Scan for the cell matching the given text and deliver its [x, y] coordinate at center. 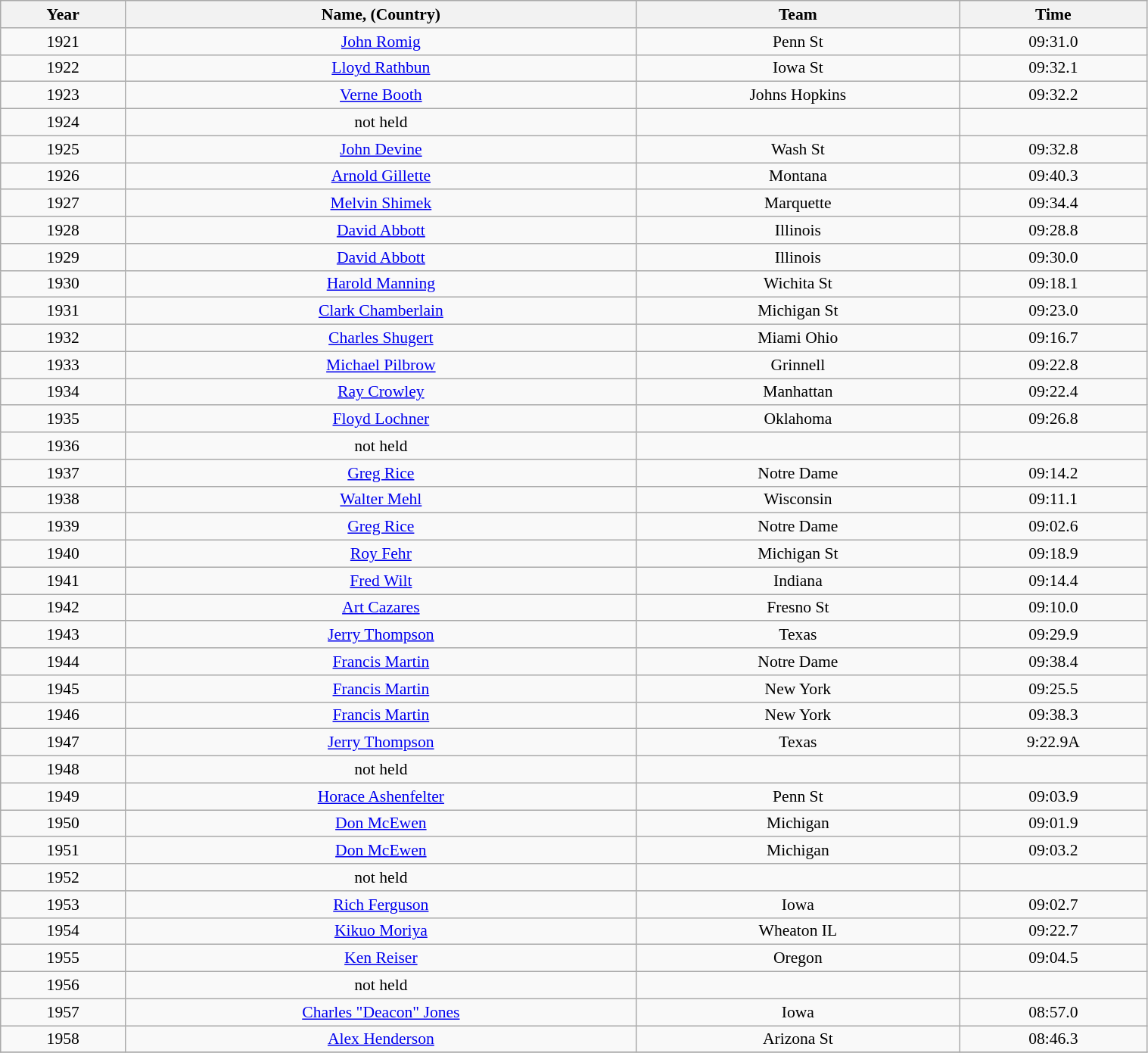
Johns Hopkins [798, 95]
Name, (Country) [381, 14]
09:29.9 [1053, 635]
09:32.1 [1053, 68]
1952 [64, 877]
09:31.0 [1053, 42]
1932 [64, 338]
1944 [64, 662]
1933 [64, 365]
Oklahoma [798, 419]
Manhattan [798, 392]
09:04.5 [1053, 958]
09:30.0 [1053, 257]
09:32.8 [1053, 149]
09:22.4 [1053, 392]
1938 [64, 500]
1935 [64, 419]
Melvin Shimek [381, 204]
Michael Pilbrow [381, 365]
1927 [64, 204]
08:57.0 [1053, 1012]
1929 [64, 257]
1956 [64, 986]
1928 [64, 230]
Ray Crowley [381, 392]
Wisconsin [798, 500]
09:11.1 [1053, 500]
Verne Booth [381, 95]
09:02.7 [1053, 905]
Art Cazares [381, 608]
1953 [64, 905]
09:28.8 [1053, 230]
1957 [64, 1012]
Clark Chamberlain [381, 311]
1923 [64, 95]
1958 [64, 1039]
1937 [64, 473]
Floyd Lochner [381, 419]
09:38.3 [1053, 715]
1950 [64, 824]
John Devine [381, 149]
09:14.4 [1053, 581]
09:38.4 [1053, 662]
09:23.0 [1053, 311]
1936 [64, 446]
Fresno St [798, 608]
1922 [64, 68]
1931 [64, 311]
Team [798, 14]
1955 [64, 958]
09:18.1 [1053, 284]
1925 [64, 149]
Wheaton IL [798, 931]
Horace Ashenfelter [381, 796]
Lloyd Rathbun [381, 68]
Wash St [798, 149]
09:18.9 [1053, 554]
Charles Shugert [381, 338]
1924 [64, 123]
1954 [64, 931]
09:01.9 [1053, 824]
1946 [64, 715]
09:40.3 [1053, 176]
09:14.2 [1053, 473]
Charles "Deacon" Jones [381, 1012]
09:03.9 [1053, 796]
Time [1053, 14]
Montana [798, 176]
1948 [64, 770]
Year [64, 14]
1943 [64, 635]
John Romig [381, 42]
1951 [64, 851]
1947 [64, 743]
1949 [64, 796]
1942 [64, 608]
Ken Reiser [381, 958]
Grinnell [798, 365]
08:46.3 [1053, 1039]
09:10.0 [1053, 608]
Wichita St [798, 284]
Rich Ferguson [381, 905]
1941 [64, 581]
Kikuo Moriya [381, 931]
1940 [64, 554]
09:34.4 [1053, 204]
Arizona St [798, 1039]
Indiana [798, 581]
1921 [64, 42]
Walter Mehl [381, 500]
09:22.8 [1053, 365]
Arnold Gillette [381, 176]
09:26.8 [1053, 419]
09:25.5 [1053, 689]
Marquette [798, 204]
1945 [64, 689]
1934 [64, 392]
1939 [64, 527]
Iowa St [798, 68]
Harold Manning [381, 284]
Fred Wilt [381, 581]
9:22.9A [1053, 743]
Miami Ohio [798, 338]
09:32.2 [1053, 95]
1930 [64, 284]
Alex Henderson [381, 1039]
09:22.7 [1053, 931]
Oregon [798, 958]
09:02.6 [1053, 527]
Roy Fehr [381, 554]
09:16.7 [1053, 338]
09:03.2 [1053, 851]
1926 [64, 176]
